From the cell containing the given text, extract its center point as (x, y) coordinate. 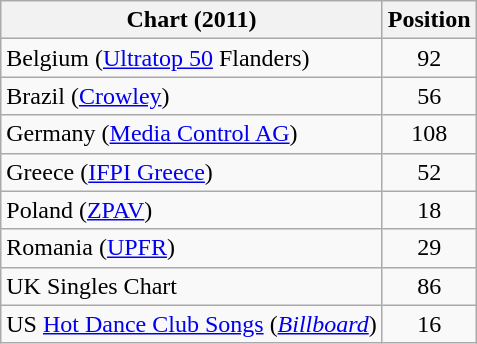
Belgium (Ultratop 50 Flanders) (192, 58)
52 (429, 172)
US Hot Dance Club Songs (Billboard) (192, 324)
Greece (IFPI Greece) (192, 172)
Chart (2011) (192, 20)
92 (429, 58)
86 (429, 286)
16 (429, 324)
Romania (UPFR) (192, 248)
29 (429, 248)
Germany (Media Control AG) (192, 134)
108 (429, 134)
18 (429, 210)
56 (429, 96)
Brazil (Crowley) (192, 96)
Position (429, 20)
Poland (ZPAV) (192, 210)
UK Singles Chart (192, 286)
